Scan for the cell matching the given text and deliver its (X, Y) coordinate at center. 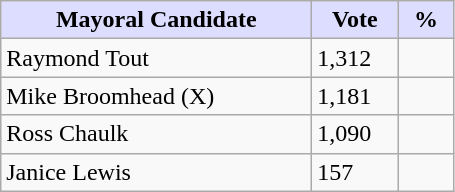
Ross Chaulk (156, 134)
Raymond Tout (156, 58)
Vote (355, 20)
Mike Broomhead (X) (156, 96)
1,312 (355, 58)
1,181 (355, 96)
1,090 (355, 134)
Janice Lewis (156, 172)
% (426, 20)
157 (355, 172)
Mayoral Candidate (156, 20)
